Capture the cell that displays the provided text and extract its [x, y] central coordinate. 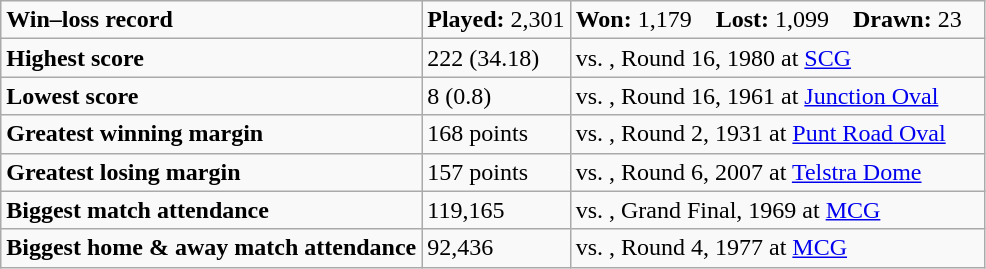
Greatest winning margin [212, 134]
Won: 1,179 Lost: 1,099 Drawn: 23 [778, 20]
vs. , Round 16, 1961 at Junction Oval [778, 96]
Greatest losing margin [212, 172]
8 (0.8) [496, 96]
119,165 [496, 210]
Lowest score [212, 96]
vs. , Grand Final, 1969 at MCG [778, 210]
vs. , Round 16, 1980 at SCG [778, 58]
Highest score [212, 58]
Win–loss record [212, 20]
vs. , Round 6, 2007 at Telstra Dome [778, 172]
222 (34.18) [496, 58]
168 points [496, 134]
vs. , Round 4, 1977 at MCG [778, 248]
92,436 [496, 248]
Biggest match attendance [212, 210]
Played: 2,301 [496, 20]
Biggest home & away match attendance [212, 248]
vs. , Round 2, 1931 at Punt Road Oval [778, 134]
157 points [496, 172]
